Return (x, y) of the center of cell containing provided text 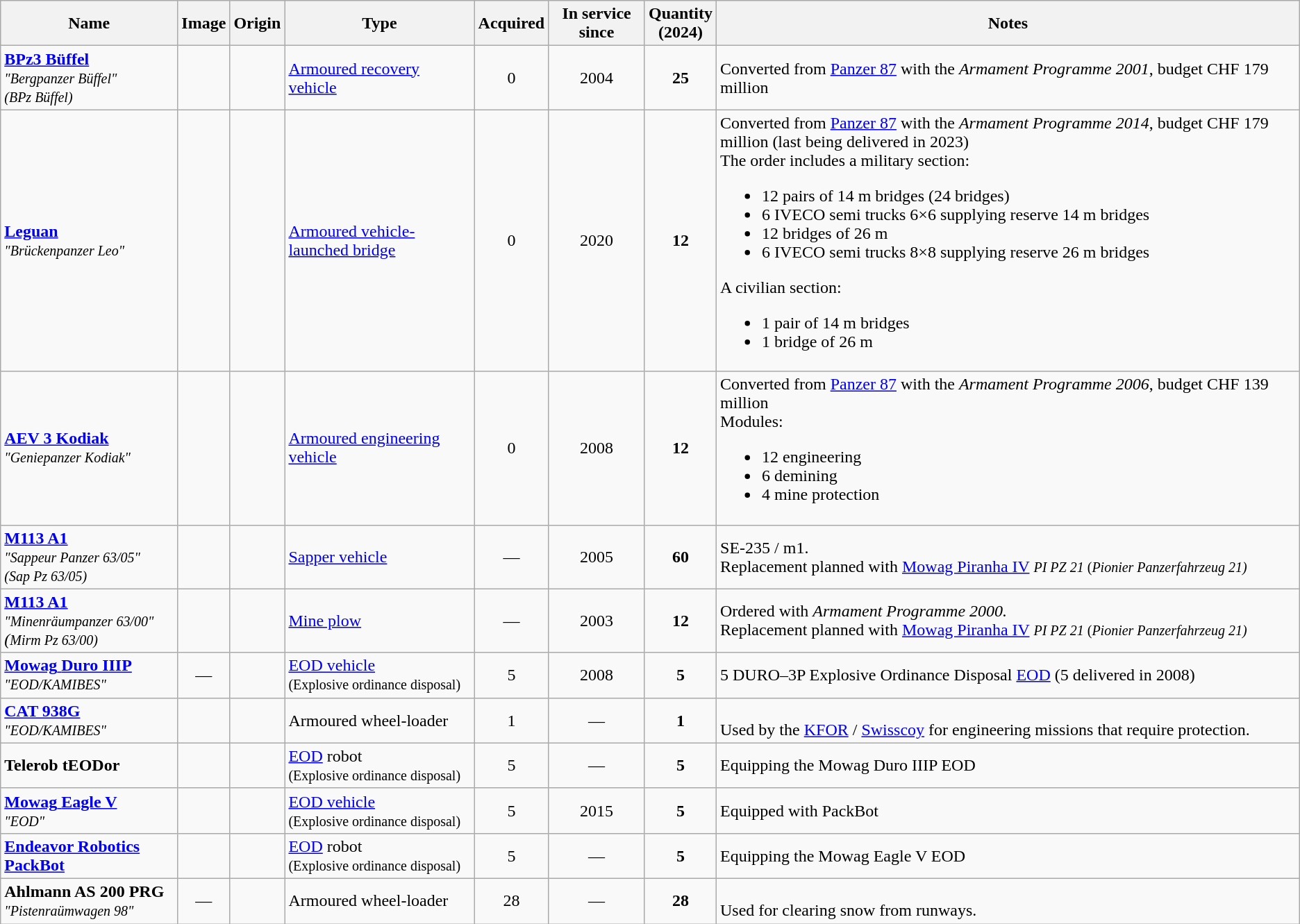
AEV 3 Kodiak"Geniepanzer Kodiak" (89, 448)
BPz3 Büffel"Bergpanzer Büffel" (BPz Büffel) (89, 78)
Type (379, 24)
Converted from Panzer 87 with the Armament Programme 2006, budget CHF 139 millionModules:12 engineering6 demining4 mine protection (1008, 448)
Equipped with PackBot (1008, 811)
Equipping the Mowag Duro IIIP EOD (1008, 765)
Endeavor Robotics PackBot (89, 855)
Armoured vehicle-launched bridge (379, 240)
Image (204, 24)
60 (681, 557)
Mowag Duro IIIP"EOD/KAMIBES" (89, 675)
Leguan"Brückenpanzer Leo" (89, 240)
Converted from Panzer 87 with the Armament Programme 2001, budget CHF 179 million (1008, 78)
Notes (1008, 24)
25 (681, 78)
Mowag Eagle V"EOD" (89, 811)
Ordered with Armament Programme 2000.Replacement planned with Mowag Piranha IV PI PZ 21 (Pionier Panzerfahrzeug 21) (1008, 621)
Sapper vehicle (379, 557)
Equipping the Mowag Eagle V EOD (1008, 855)
CAT 938G"EOD/KAMIBES" (89, 721)
Acquired (511, 24)
Quantity(2024) (681, 24)
SE-235 / m1.Replacement planned with Mowag Piranha IV PI PZ 21 (Pionier Panzerfahrzeug 21) (1008, 557)
2020 (597, 240)
2003 (597, 621)
2005 (597, 557)
Armoured recovery vehicle (379, 78)
Used by the KFOR / Swisscoy for engineering missions that require protection. (1008, 721)
M113 A1"Sappeur Panzer 63/05" (Sap Pz 63/05) (89, 557)
5 DURO–3P Explosive Ordinance Disposal EOD (5 delivered in 2008) (1008, 675)
Used for clearing snow from runways. (1008, 901)
M113 A1"Minenräumpanzer 63/00" (Mirm Pz 63/00) (89, 621)
2004 (597, 78)
Mine plow (379, 621)
Ahlmann AS 200 PRG"Pistenraümwagen 98" (89, 901)
2015 (597, 811)
Origin (257, 24)
Armoured engineering vehicle (379, 448)
Telerob tEODor (89, 765)
Name (89, 24)
In service since (597, 24)
